Search for the cell housing the specified text and yield its (X, Y) center coordinate. 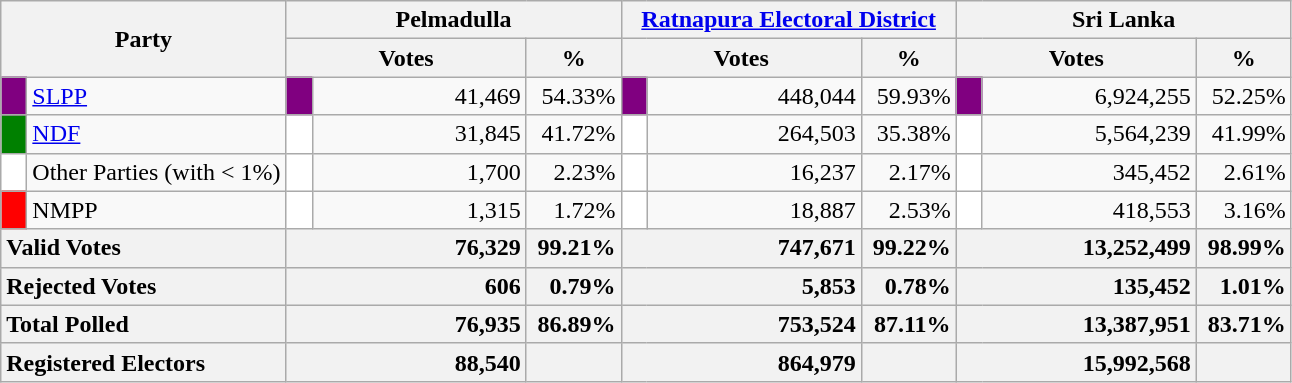
747,671 (741, 248)
1.72% (574, 210)
98.99% (1244, 248)
Party (144, 39)
76,935 (406, 324)
87.11% (908, 324)
54.33% (574, 96)
6,924,255 (1089, 96)
86.89% (574, 324)
0.79% (574, 286)
99.21% (574, 248)
448,044 (754, 96)
13,252,499 (1076, 248)
13,387,951 (1076, 324)
18,887 (754, 210)
Ratnapura Electoral District (788, 20)
Registered Electors (144, 362)
NMPP (156, 210)
35.38% (908, 134)
5,853 (741, 286)
1.01% (1244, 286)
31,845 (419, 134)
Valid Votes (144, 248)
5,564,239 (1089, 134)
753,524 (741, 324)
15,992,568 (1076, 362)
345,452 (1089, 172)
2.17% (908, 172)
Total Polled (144, 324)
Other Parties (with < 1%) (156, 172)
59.93% (908, 96)
99.22% (908, 248)
1,315 (419, 210)
Sri Lanka (1124, 20)
Pelmadulla (454, 20)
3.16% (1244, 210)
16,237 (754, 172)
864,979 (741, 362)
NDF (156, 134)
2.53% (908, 210)
2.61% (1244, 172)
418,553 (1089, 210)
52.25% (1244, 96)
264,503 (754, 134)
88,540 (406, 362)
41.99% (1244, 134)
Rejected Votes (144, 286)
83.71% (1244, 324)
SLPP (156, 96)
606 (406, 286)
41.72% (574, 134)
0.78% (908, 286)
135,452 (1076, 286)
41,469 (419, 96)
76,329 (406, 248)
2.23% (574, 172)
1,700 (419, 172)
